Identify which cell holds the provided text, then report its [X, Y] central coordinate. 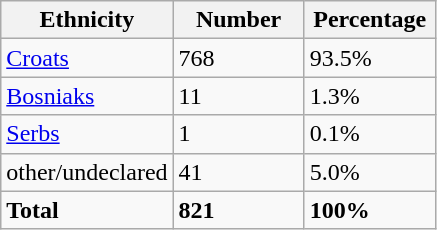
768 [238, 58]
Ethnicity [87, 20]
821 [238, 210]
Total [87, 210]
100% [370, 210]
Number [238, 20]
Serbs [87, 134]
1 [238, 134]
41 [238, 172]
Croats [87, 58]
other/undeclared [87, 172]
Bosniaks [87, 96]
1.3% [370, 96]
Percentage [370, 20]
93.5% [370, 58]
5.0% [370, 172]
11 [238, 96]
0.1% [370, 134]
